Determine the (X, Y) coordinate at the center of the cell enclosing the given text.  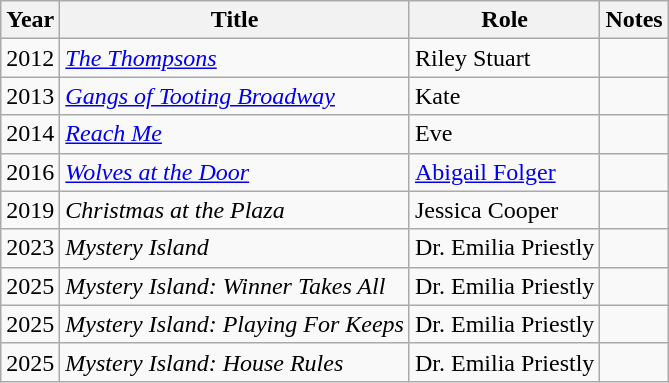
2013 (30, 96)
2019 (30, 210)
Riley Stuart (504, 58)
Reach Me (235, 134)
Wolves at the Door (235, 172)
2016 (30, 172)
Year (30, 20)
Mystery Island: Playing For Keeps (235, 324)
Jessica Cooper (504, 210)
Christmas at the Plaza (235, 210)
2014 (30, 134)
Mystery Island: House Rules (235, 362)
2023 (30, 248)
The Thompsons (235, 58)
Kate (504, 96)
2012 (30, 58)
Title (235, 20)
Mystery Island (235, 248)
Role (504, 20)
Mystery Island: Winner Takes All (235, 286)
Notes (634, 20)
Gangs of Tooting Broadway (235, 96)
Abigail Folger (504, 172)
Eve (504, 134)
